Extract the (X, Y) coordinate from the center of the cell holding the provided text.  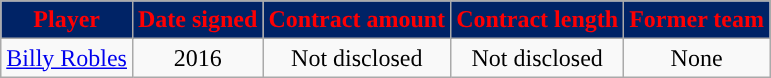
Player (67, 20)
Former team (697, 20)
Contract amount (357, 20)
2016 (197, 58)
None (697, 58)
Date signed (197, 20)
Contract length (538, 20)
Billy Robles (67, 58)
